Pinpoint the cell where the given text exists, returning its [x, y] midpoint coordinate. 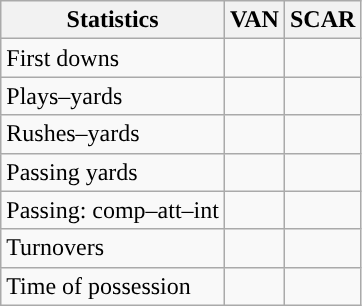
Time of possession [113, 286]
First downs [113, 58]
VAN [254, 20]
Passing: comp–att–int [113, 210]
Rushes–yards [113, 134]
SCAR [322, 20]
Passing yards [113, 172]
Statistics [113, 20]
Turnovers [113, 248]
Plays–yards [113, 96]
